From the cell containing the given text, extract its center point as (x, y) coordinate. 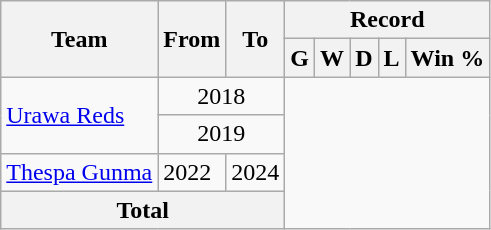
2019 (222, 134)
2018 (222, 96)
D (364, 58)
2024 (256, 172)
Urawa Reds (80, 115)
To (256, 39)
L (392, 58)
Record (388, 20)
Win % (448, 58)
Total (143, 210)
Thespa Gunma (80, 172)
W (332, 58)
G (300, 58)
2022 (192, 172)
Team (80, 39)
From (192, 39)
